From the cell containing the given text, extract its center point as [x, y] coordinate. 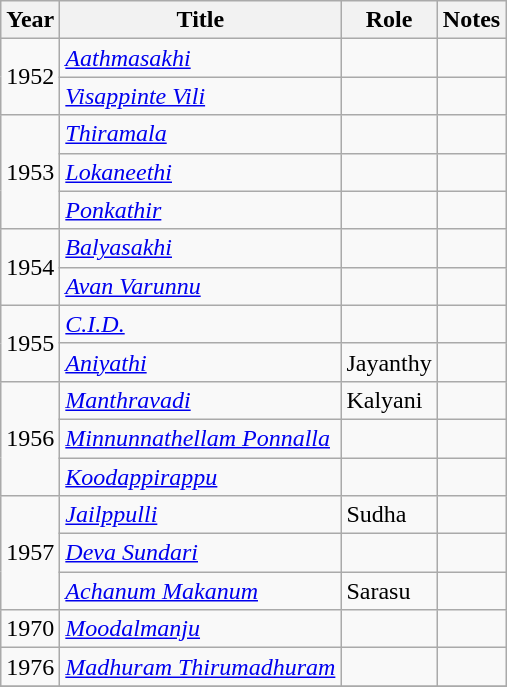
Balyasakhi [200, 248]
Moodalmanju [200, 629]
Kalyani [389, 400]
Sudha [389, 515]
1970 [30, 629]
Madhuram Thirumadhuram [200, 667]
Ponkathir [200, 210]
Koodappirappu [200, 477]
1976 [30, 667]
1955 [30, 343]
Aniyathi [200, 362]
Manthravadi [200, 400]
Avan Varunnu [200, 286]
1953 [30, 172]
1952 [30, 77]
Achanum Makanum [200, 591]
Jailppulli [200, 515]
Aathmasakhi [200, 58]
Lokaneethi [200, 172]
Visappinte Vili [200, 96]
1954 [30, 267]
Year [30, 20]
Role [389, 20]
Deva Sundari [200, 553]
C.I.D. [200, 324]
Sarasu [389, 591]
Minnunnathellam Ponnalla [200, 438]
Title [200, 20]
Thiramala [200, 134]
1956 [30, 438]
Notes [471, 20]
1957 [30, 553]
Jayanthy [389, 362]
